Detect which cell encompasses the target text, then output its (X, Y) center coordinate. 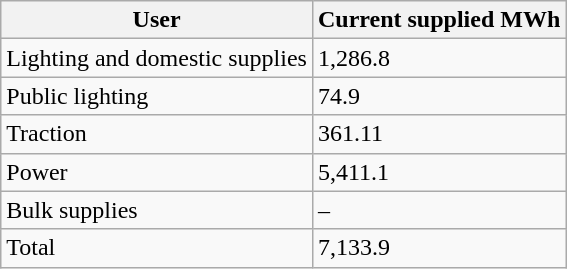
Bulk supplies (157, 210)
– (438, 210)
7,133.9 (438, 248)
Traction (157, 134)
5,411.1 (438, 172)
Public lighting (157, 96)
Power (157, 172)
74.9 (438, 96)
361.11 (438, 134)
Lighting and domestic supplies (157, 58)
Current supplied MWh (438, 20)
User (157, 20)
Total (157, 248)
1,286.8 (438, 58)
